For the text-containing cell, return its midpoint in [X, Y] coordinate format. 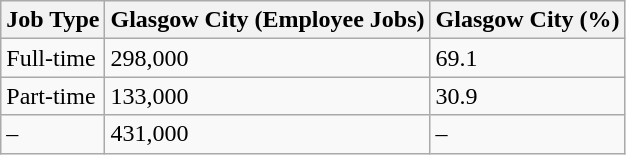
Glasgow City (%) [528, 20]
30.9 [528, 96]
431,000 [268, 134]
133,000 [268, 96]
Part-time [53, 96]
298,000 [268, 58]
69.1 [528, 58]
Glasgow City (Employee Jobs) [268, 20]
Job Type [53, 20]
Full-time [53, 58]
